Capture the cell that displays the provided text and extract its (x, y) central coordinate. 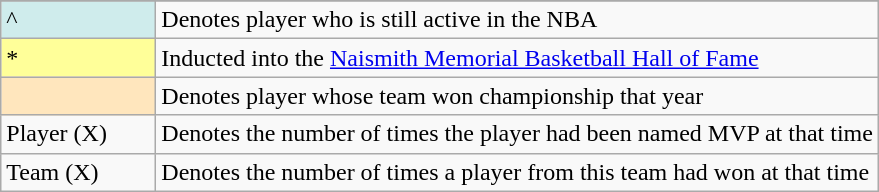
Team (X) (78, 172)
Denotes the number of times the player had been named MVP at that time (518, 134)
Inducted into the Naismith Memorial Basketball Hall of Fame (518, 58)
Player (X) (78, 134)
* (78, 58)
Denotes player who is still active in the NBA (518, 20)
^ (78, 20)
Denotes the number of times a player from this team had won at that time (518, 172)
Denotes player whose team won championship that year (518, 96)
